Scan for the cell matching the given text and deliver its (X, Y) coordinate at center. 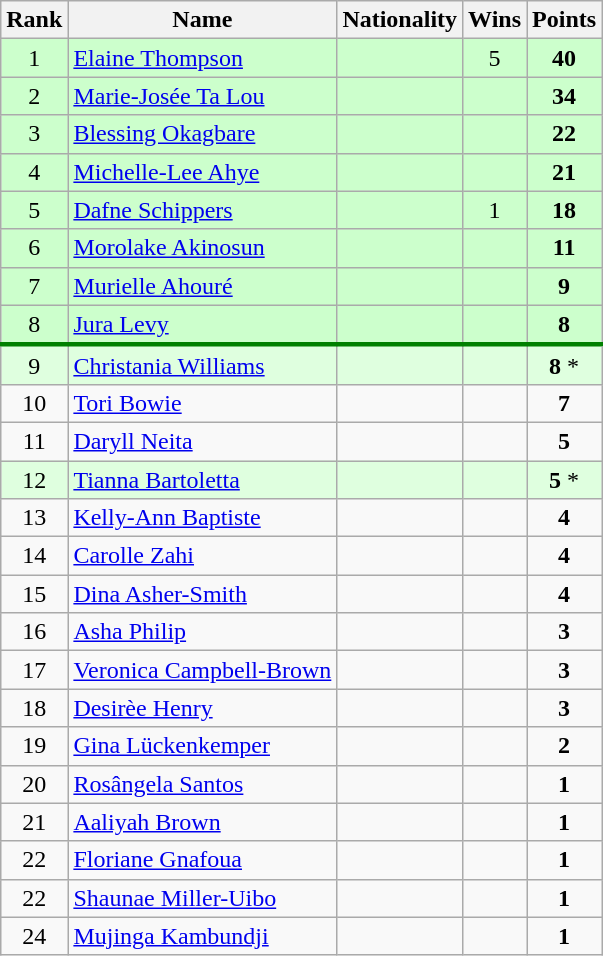
Tianna Bartoletta (202, 479)
15 (34, 594)
40 (564, 58)
Dina Asher-Smith (202, 594)
24 (34, 936)
Gina Lückenkemper (202, 746)
Kelly-Ann Baptiste (202, 518)
Murielle Ahouré (202, 286)
Shaunae Miller-Uibo (202, 898)
Morolake Akinosun (202, 248)
16 (34, 632)
Christania Williams (202, 365)
Veronica Campbell-Brown (202, 670)
Nationality (400, 20)
14 (34, 556)
8 * (564, 365)
6 (34, 248)
Points (564, 20)
Floriane Gnafoua (202, 860)
Wins (495, 20)
12 (34, 479)
Aaliyah Brown (202, 822)
5 * (564, 479)
Rosângela Santos (202, 784)
Blessing Okagbare (202, 134)
10 (34, 403)
Mujinga Kambundji (202, 936)
Tori Bowie (202, 403)
Marie-Josée Ta Lou (202, 96)
17 (34, 670)
34 (564, 96)
Desirèe Henry (202, 708)
Michelle-Lee Ahye (202, 172)
Asha Philip (202, 632)
Jura Levy (202, 325)
Elaine Thompson (202, 58)
Carolle Zahi (202, 556)
Name (202, 20)
13 (34, 518)
Rank (34, 20)
Daryll Neita (202, 441)
20 (34, 784)
Dafne Schippers (202, 210)
19 (34, 746)
